Output the [X, Y] coordinate of the center of the cell containing the given text.  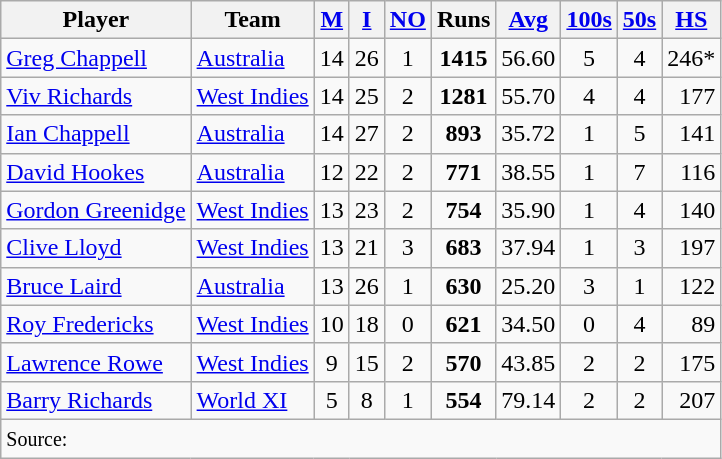
Clive Lloyd [96, 248]
754 [463, 210]
8 [366, 400]
10 [332, 324]
771 [463, 172]
43.85 [528, 362]
34.50 [528, 324]
Lawrence Rowe [96, 362]
89 [692, 324]
79.14 [528, 400]
Team [252, 20]
Ian Chappell [96, 134]
Bruce Laird [96, 286]
Source: [361, 438]
23 [366, 210]
Player [96, 20]
Gordon Greenidge [96, 210]
893 [463, 134]
554 [463, 400]
Barry Richards [96, 400]
38.55 [528, 172]
55.70 [528, 96]
M [332, 20]
197 [692, 248]
Greg Chappell [96, 58]
141 [692, 134]
246* [692, 58]
630 [463, 286]
100s [589, 20]
50s [639, 20]
207 [692, 400]
World XI [252, 400]
12 [332, 172]
18 [366, 324]
25.20 [528, 286]
25 [366, 96]
David Hookes [96, 172]
NO [408, 20]
15 [366, 362]
1281 [463, 96]
I [366, 20]
37.94 [528, 248]
Runs [463, 20]
Roy Fredericks [96, 324]
22 [366, 172]
570 [463, 362]
1415 [463, 58]
21 [366, 248]
9 [332, 362]
140 [692, 210]
56.60 [528, 58]
621 [463, 324]
Avg [528, 20]
177 [692, 96]
35.72 [528, 134]
683 [463, 248]
122 [692, 286]
175 [692, 362]
27 [366, 134]
7 [639, 172]
HS [692, 20]
116 [692, 172]
35.90 [528, 210]
Viv Richards [96, 96]
